Scan for the cell matching the given text and deliver its [X, Y] coordinate at center. 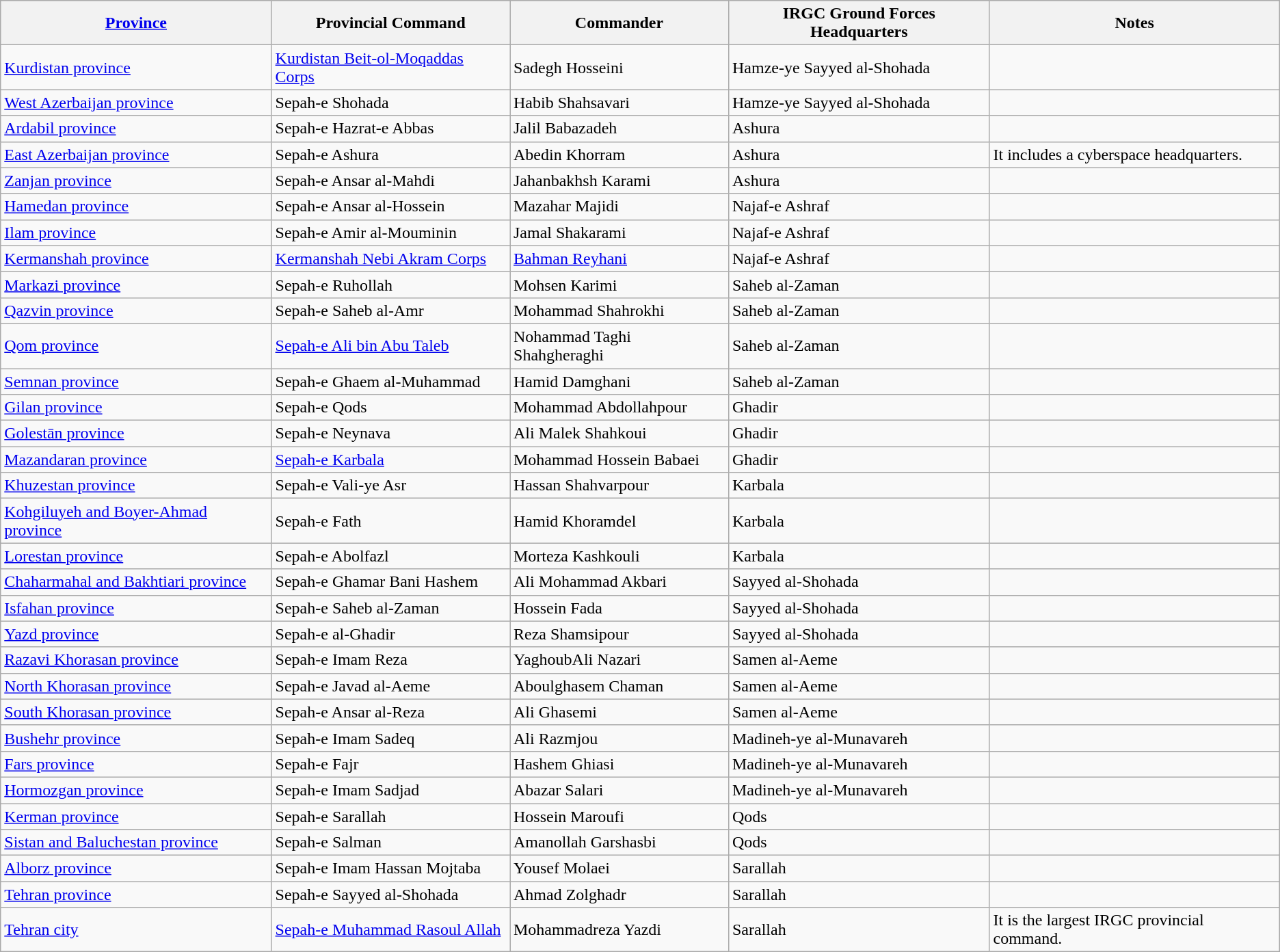
Chaharmahal and Bakhtiari province [136, 582]
Semnan province [136, 381]
Provincial Command [390, 23]
Yazd province [136, 634]
North Khorasan province [136, 686]
Ali Malek Shahkoui [619, 434]
Abazar Salari [619, 790]
Hormozgan province [136, 790]
Sistan and Baluchestan province [136, 843]
Habib Shahsavari [619, 103]
Zanjan province [136, 181]
Mohammad Abdollahpour [619, 408]
Hamid Khoramdel [619, 521]
Gilan province [136, 408]
Reza Shamsipour [619, 634]
Hashem Ghiasi [619, 764]
Sepah-e Ruhollah [390, 285]
Sepah-e Shohada [390, 103]
South Khorasan province [136, 712]
Jamal Shakarami [619, 233]
Mazahar Majidi [619, 207]
Markazi province [136, 285]
Aboulghasem Chaman [619, 686]
Ilam province [136, 233]
Kermanshah province [136, 259]
Sepah-e Ansar al-Mahdi [390, 181]
Nohammad Taghi Shahgheraghi [619, 346]
Hossein Maroufi [619, 816]
Sepah-e Javad al-Aeme [390, 686]
Sepah-e Hazrat-e Abbas [390, 129]
Sepah-e Muhammad Rasoul Allah [390, 930]
Ahmad Zolghadr [619, 895]
Kurdistan province [136, 67]
Tehran province [136, 895]
Golestān province [136, 434]
Sepah-e Fajr [390, 764]
Ali Mohammad Akbari [619, 582]
It is the largest IRGC provincial command. [1134, 930]
Sepah-e Imam Hassan Mojtaba [390, 869]
West Azerbaijan province [136, 103]
Sepah-e Saheb al-Amr [390, 310]
Abedin Khorram [619, 155]
Hassan Shahvarpour [619, 486]
Morteza Kashkouli [619, 556]
Fars province [136, 764]
Sepah-e Fath [390, 521]
Sepah-e Amir al-Mouminin [390, 233]
Sepah-e Ansar al-Hossein [390, 207]
Sepah-e Ansar al-Reza [390, 712]
Ali Ghasemi [619, 712]
Sepah-e Abolfazl [390, 556]
Sepah-e Qods [390, 408]
Kerman province [136, 816]
Sepah-e Neynava [390, 434]
Mohsen Karimi [619, 285]
Kermanshah Nebi Akram Corps [390, 259]
Sepah-e Saheb al-Zaman [390, 608]
Sepah-e Ashura [390, 155]
Sepah-e Imam Sadjad [390, 790]
Sepah-e Ali bin Abu Taleb [390, 346]
Notes [1134, 23]
Qazvin province [136, 310]
IRGC Ground Forces Headquarters [859, 23]
Mohammadreza Yazdi [619, 930]
Ardabil province [136, 129]
Mazandaran province [136, 460]
Sepah-e Karbala [390, 460]
Hamid Damghani [619, 381]
Sepah-e Sarallah [390, 816]
YaghoubAli Nazari [619, 660]
Qom province [136, 346]
Yousef Molaei [619, 869]
Kohgiluyeh and Boyer-Ahmad province [136, 521]
Alborz province [136, 869]
Province [136, 23]
Sepah-e Ghamar Bani Hashem [390, 582]
Sepah-e Sayyed al-Shohada [390, 895]
Amanollah Garshasbi [619, 843]
Hamedan province [136, 207]
Jalil Babazadeh [619, 129]
Sepah-e Vali-ye Asr [390, 486]
Jahanbakhsh Karami [619, 181]
Sepah-e Imam Sadeq [390, 738]
Bushehr province [136, 738]
Sepah-e Ghaem al-Muhammad [390, 381]
Isfahan province [136, 608]
Razavi Khorasan province [136, 660]
It includes a cyberspace headquarters. [1134, 155]
Sepah-e Imam Reza [390, 660]
Lorestan province [136, 556]
Mohammad Shahrokhi [619, 310]
Ali Razmjou [619, 738]
Tehran city [136, 930]
Kurdistan Beit-ol-Moqaddas Corps [390, 67]
Commander [619, 23]
East Azerbaijan province [136, 155]
Sepah-e Salman [390, 843]
Hossein Fada [619, 608]
Mohammad Hossein Babaei [619, 460]
Sadegh Hosseini [619, 67]
Sepah-e al-Ghadir [390, 634]
Bahman Reyhani [619, 259]
Khuzestan province [136, 486]
